Search for the cell housing the specified text and yield its [X, Y] center coordinate. 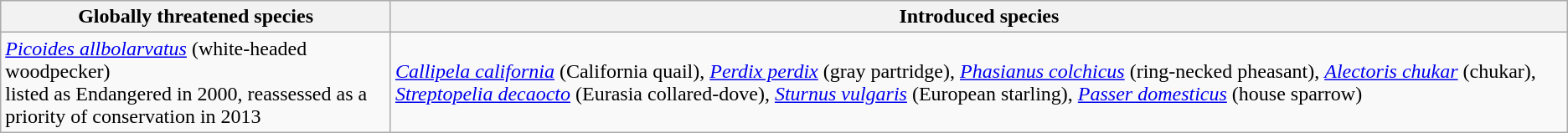
Globally threatened species [196, 17]
Introduced species [978, 17]
Picoides allbolarvatus (white-headed woodpecker)listed as Endangered in 2000, reassessed as a priority of conservation in 2013 [196, 82]
